Detect which cell encompasses the target text, then output its [X, Y] center coordinate. 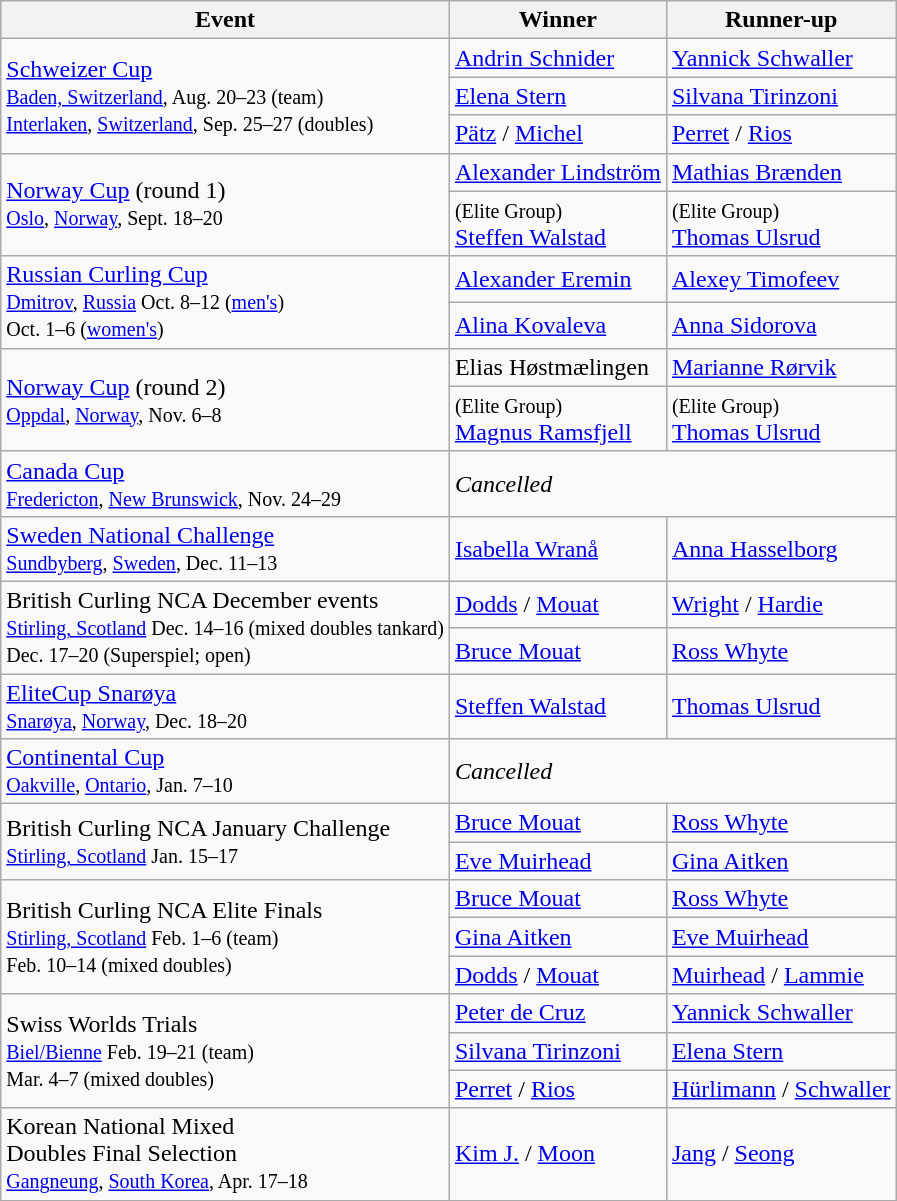
Andrin Schnider [558, 58]
Canada Cup Fredericton, New Brunswick, Nov. 24–29 [226, 484]
Runner-up [781, 20]
Anna Hasselborg [781, 548]
Alexey Timofeev [781, 279]
British Curling NCA December events Stirling, Scotland Dec. 14–16 (mixed doubles tankard) Dec. 17–20 (Superspiel; open) [226, 627]
Mathias Brænden [781, 172]
EliteCup Snarøya Snarøya, Norway, Dec. 18–20 [226, 706]
Winner [558, 20]
British Curling NCA January Challenge Stirling, Scotland Jan. 15–17 [226, 842]
Korean National Mixed Doubles Final Selection Gangneung, South Korea, Apr. 17–18 [226, 1154]
Schweizer Cup Baden, Switzerland, Aug. 20–23 (team) Interlaken, Switzerland, Sep. 25–27 (doubles) [226, 96]
(Elite Group) Magnus Ramsfjell [558, 418]
Steffen Walstad [558, 706]
Isabella Wranå [558, 548]
Alexander Lindström [558, 172]
Thomas Ulsrud [781, 706]
Event [226, 20]
Alina Kovaleva [558, 325]
Jang / Seong [781, 1154]
British Curling NCA Elite Finals Stirling, Scotland Feb. 1–6 (team) Feb. 10–14 (mixed doubles) [226, 937]
Wright / Hardie [781, 604]
(Elite Group) Steffen Walstad [558, 224]
Russian Curling Cup Dmitrov, Russia Oct. 8–12 (men's) Oct. 1–6 (women's) [226, 302]
Norway Cup (round 2) Oppdal, Norway, Nov. 6–8 [226, 400]
Kim J. / Moon [558, 1154]
Anna Sidorova [781, 325]
Pätz / Michel [558, 134]
Continental Cup Oakville, Ontario, Jan. 7–10 [226, 772]
Norway Cup (round 1) Oslo, Norway, Sept. 18–20 [226, 204]
Sweden National Challenge Sundbyberg, Sweden, Dec. 11–13 [226, 548]
Peter de Cruz [558, 1013]
Elias Høstmælingen [558, 367]
Muirhead / Lammie [781, 975]
Hürlimann / Schwaller [781, 1089]
Swiss Worlds Trials Biel/Bienne Feb. 19–21 (team) Mar. 4–7 (mixed doubles) [226, 1051]
Marianne Rørvik [781, 367]
Alexander Eremin [558, 279]
